For the text-containing cell, return its midpoint in [x, y] coordinate format. 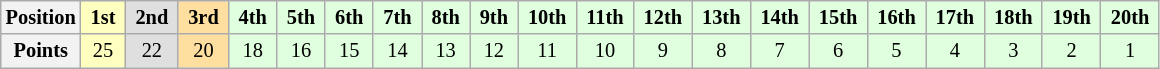
1 [1130, 51]
16th [896, 17]
7 [779, 51]
9th [494, 17]
18th [1013, 17]
25 [104, 51]
11th [604, 17]
12 [494, 51]
10 [604, 51]
17th [955, 17]
12th [663, 17]
Position [41, 17]
14th [779, 17]
10th [547, 17]
9 [663, 51]
20 [203, 51]
8 [721, 51]
5 [896, 51]
6th [349, 17]
6 [838, 51]
11 [547, 51]
14 [397, 51]
19th [1071, 17]
1st [104, 17]
2 [1071, 51]
13 [446, 51]
5th [301, 17]
22 [152, 51]
3rd [203, 17]
3 [1013, 51]
4th [253, 17]
2nd [152, 17]
Points [41, 51]
20th [1130, 17]
7th [397, 17]
18 [253, 51]
15th [838, 17]
16 [301, 51]
15 [349, 51]
13th [721, 17]
8th [446, 17]
4 [955, 51]
